Determine the (X, Y) coordinate at the center of the cell enclosing the given text.  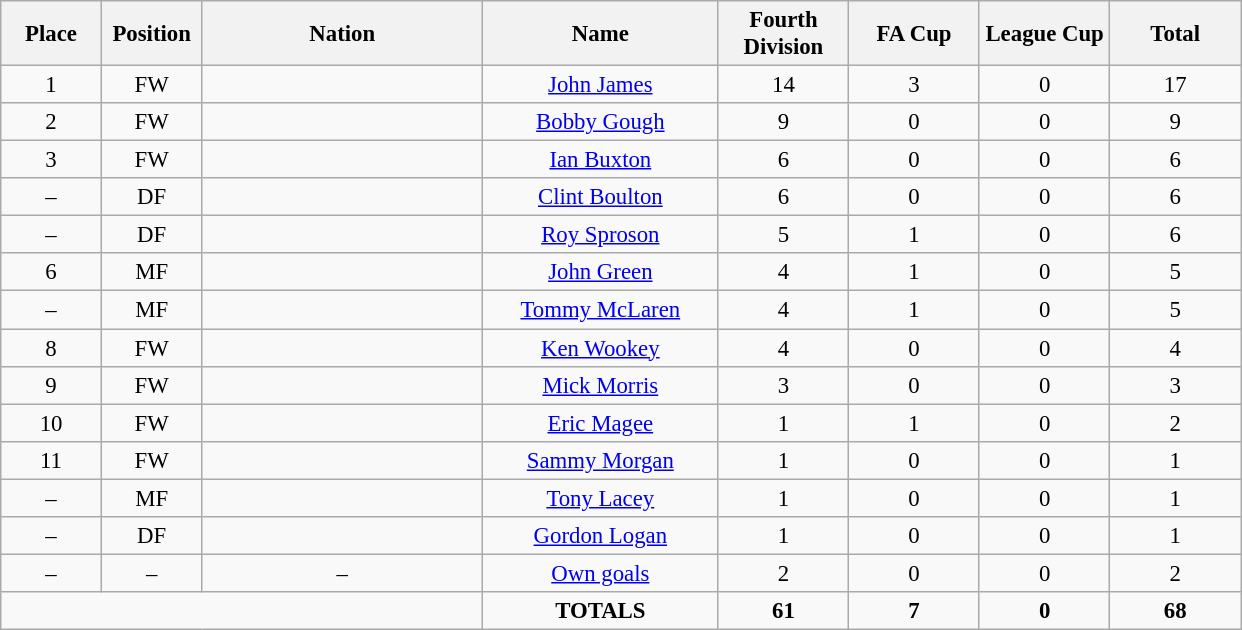
7 (914, 611)
Ken Wookey (601, 348)
Ian Buxton (601, 160)
Nation (342, 34)
10 (52, 423)
John James (601, 85)
17 (1176, 85)
Tommy McLaren (601, 310)
Place (52, 34)
Name (601, 34)
TOTALS (601, 611)
Roy Sproson (601, 235)
14 (784, 85)
Fourth Division (784, 34)
Bobby Gough (601, 122)
Position (152, 34)
Clint Boulton (601, 197)
League Cup (1044, 34)
Sammy Morgan (601, 460)
Gordon Logan (601, 536)
8 (52, 348)
Eric Magee (601, 423)
FA Cup (914, 34)
Mick Morris (601, 385)
John Green (601, 273)
68 (1176, 611)
Own goals (601, 573)
11 (52, 460)
Tony Lacey (601, 498)
61 (784, 611)
Total (1176, 34)
